From the cell containing the given text, extract its center point as [X, Y] coordinate. 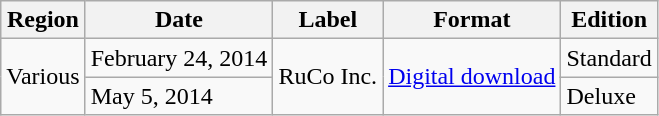
Various [43, 77]
Edition [609, 20]
Label [328, 20]
Digital download [472, 77]
Format [472, 20]
Deluxe [609, 96]
RuCo Inc. [328, 77]
May 5, 2014 [179, 96]
February 24, 2014 [179, 58]
Date [179, 20]
Standard [609, 58]
Region [43, 20]
